For the text-containing cell, return its midpoint in [x, y] coordinate format. 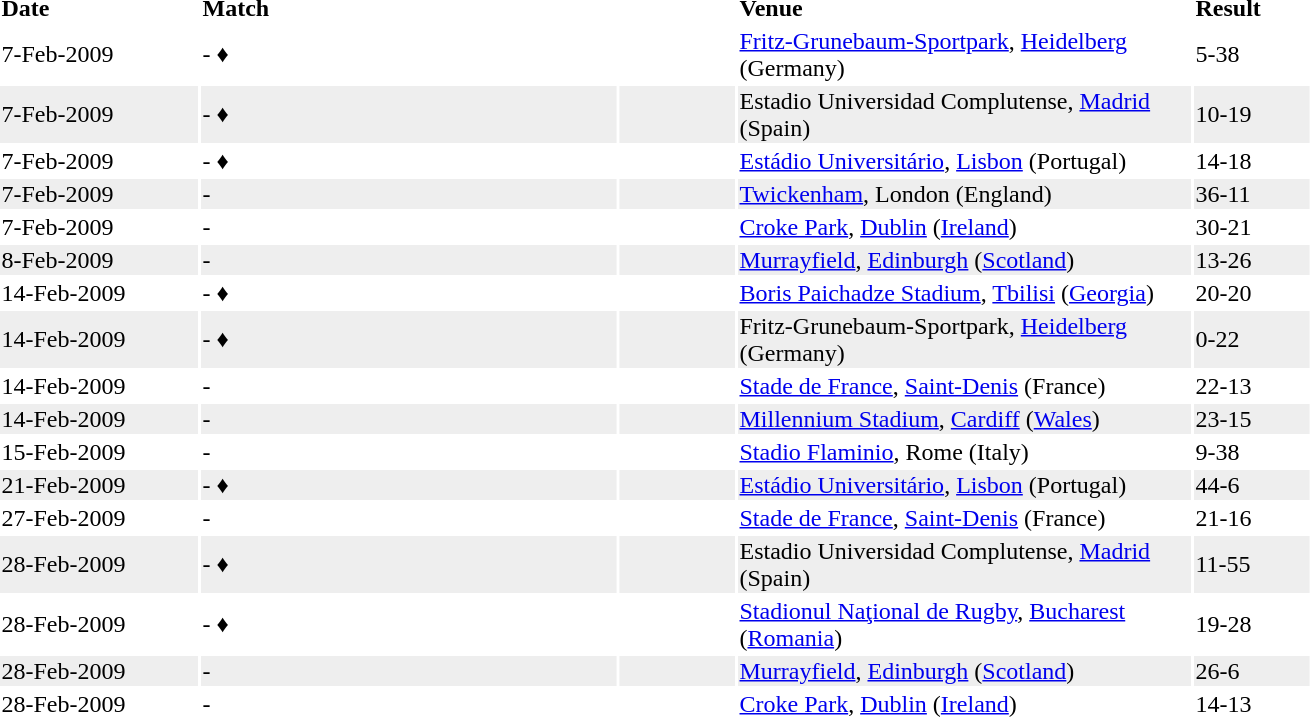
20-20 [1252, 293]
Boris Paichadze Stadium, Tbilisi (Georgia) [964, 293]
11-55 [1252, 564]
21-Feb-2009 [99, 485]
Croke Park, Dublin (Ireland) [964, 227]
15-Feb-2009 [99, 452]
13-26 [1252, 260]
23-15 [1252, 419]
9-38 [1252, 452]
10-19 [1252, 114]
36-11 [1252, 194]
19-28 [1252, 624]
Stadionul Naţional de Rugby, Bucharest (Romania) [964, 624]
27-Feb-2009 [99, 518]
14-18 [1252, 161]
21-16 [1252, 518]
Millennium Stadium, Cardiff (Wales) [964, 419]
Twickenham, London (England) [964, 194]
44-6 [1252, 485]
0-22 [1252, 340]
26-6 [1252, 671]
30-21 [1252, 227]
Stadio Flaminio, Rome (Italy) [964, 452]
8-Feb-2009 [99, 260]
22-13 [1252, 386]
5-38 [1252, 54]
